Locate the cell with the specified text and output its (X, Y) center coordinate. 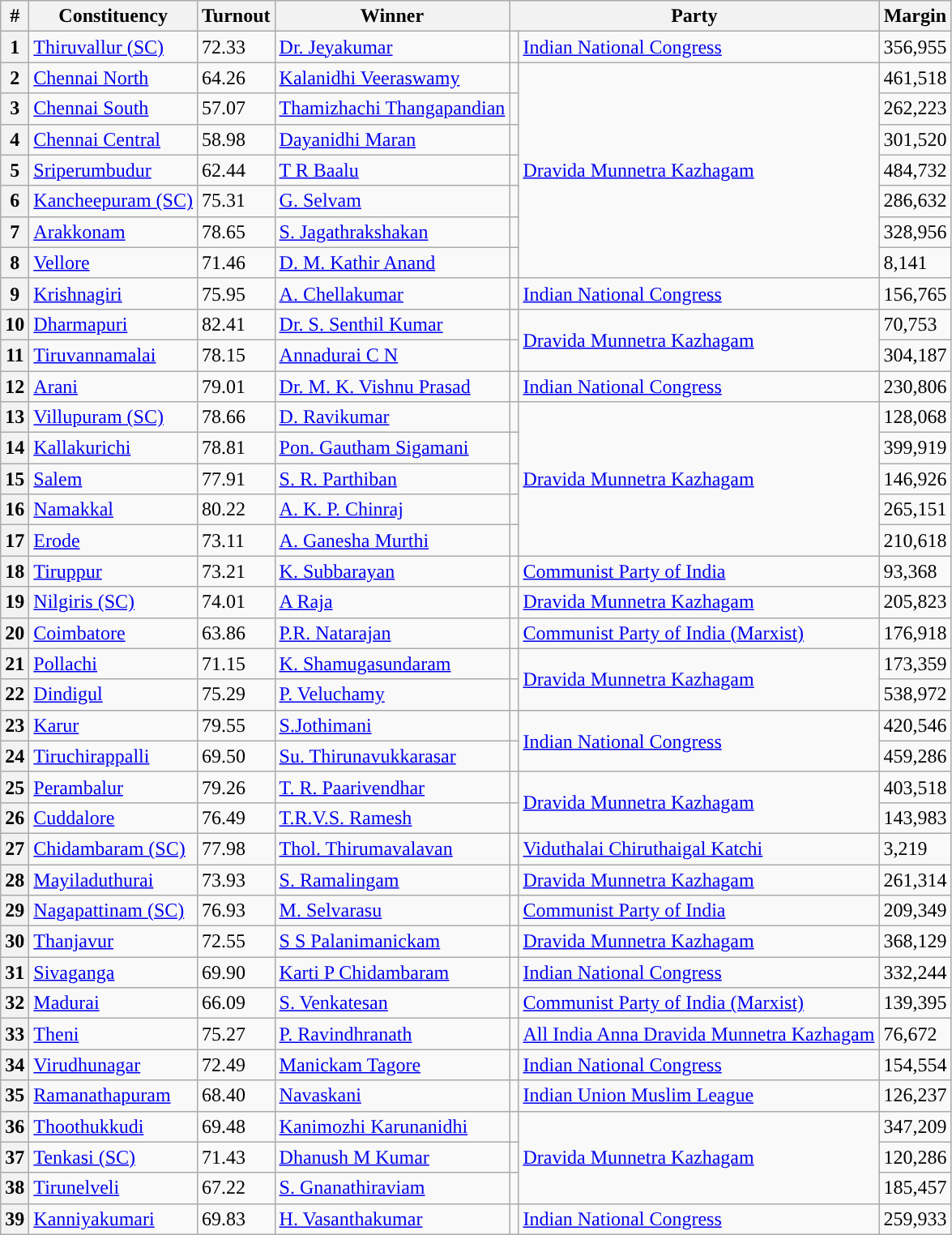
8 (15, 263)
Kalanidhi Veeraswamy (392, 78)
A. K. P. Chinraj (392, 510)
Pon. Gautham Sigamani (392, 448)
Nilgiris (SC) (113, 602)
77.91 (236, 479)
S S Palanimanickam (392, 942)
403,518 (916, 787)
69.50 (236, 756)
Indian Union Muslim League (698, 1096)
368,129 (916, 942)
71.43 (236, 1157)
28 (15, 879)
7 (15, 232)
93,368 (916, 571)
S. Venkatesan (392, 1003)
73.11 (236, 541)
25 (15, 787)
A. Chellakumar (392, 293)
Coimbatore (113, 633)
P.R. Natarajan (392, 633)
57.07 (236, 109)
Nagapattinam (SC) (113, 911)
P. Ravindhranath (392, 1034)
33 (15, 1034)
286,632 (916, 201)
2 (15, 78)
209,349 (916, 911)
76.49 (236, 818)
Navaskani (392, 1096)
78.66 (236, 417)
9 (15, 293)
Villupuram (SC) (113, 417)
A Raja (392, 602)
461,518 (916, 78)
10 (15, 324)
Ramanathapuram (113, 1096)
128,068 (916, 417)
35 (15, 1096)
Mayiladuthurai (113, 879)
Annadurai C N (392, 355)
Dhanush M Kumar (392, 1157)
Dr. M. K. Vishnu Prasad (392, 387)
20 (15, 633)
72.49 (236, 1065)
22 (15, 694)
261,314 (916, 879)
27 (15, 848)
66.09 (236, 1003)
75.95 (236, 293)
Turnout (236, 16)
332,244 (916, 972)
146,926 (916, 479)
73.21 (236, 571)
77.98 (236, 848)
Kallakurichi (113, 448)
T.R.V.S. Ramesh (392, 818)
A. Ganesha Murthi (392, 541)
79.26 (236, 787)
Namakkal (113, 510)
K. Subbarayan (392, 571)
75.27 (236, 1034)
3,219 (916, 848)
74.01 (236, 602)
75.29 (236, 694)
120,286 (916, 1157)
262,223 (916, 109)
30 (15, 942)
347,209 (916, 1126)
Thoothukkudi (113, 1126)
Karur (113, 725)
K. Shamugasundaram (392, 664)
Kancheepuram (SC) (113, 201)
58.98 (236, 139)
304,187 (916, 355)
26 (15, 818)
19 (15, 602)
173,359 (916, 664)
29 (15, 911)
72.33 (236, 47)
Tiruchirappalli (113, 756)
69.90 (236, 972)
11 (15, 355)
Madurai (113, 1003)
36 (15, 1126)
18 (15, 571)
484,732 (916, 170)
70,753 (916, 324)
265,151 (916, 510)
# (15, 16)
Cuddalore (113, 818)
78.65 (236, 232)
17 (15, 541)
32 (15, 1003)
68.40 (236, 1096)
Su. Thirunavukkarasar (392, 756)
34 (15, 1065)
S.Jothimani (392, 725)
1 (15, 47)
Arani (113, 387)
23 (15, 725)
M. Selvarasu (392, 911)
78.81 (236, 448)
Kanniyakumari (113, 1219)
H. Vasanthakumar (392, 1219)
24 (15, 756)
15 (15, 479)
80.22 (236, 510)
Sivaganga (113, 972)
76.93 (236, 911)
328,956 (916, 232)
38 (15, 1188)
64.26 (236, 78)
73.93 (236, 879)
67.22 (236, 1188)
Constituency (113, 16)
79.55 (236, 725)
210,618 (916, 541)
Erode (113, 541)
Dharmapuri (113, 324)
D. M. Kathir Anand (392, 263)
S. R. Parthiban (392, 479)
82.41 (236, 324)
72.55 (236, 942)
Thanjavur (113, 942)
356,955 (916, 47)
Chidambaram (SC) (113, 848)
399,919 (916, 448)
S. Jagathrakshakan (392, 232)
Theni (113, 1034)
S. Ramalingam (392, 879)
Pollachi (113, 664)
154,554 (916, 1065)
39 (15, 1219)
420,546 (916, 725)
D. Ravikumar (392, 417)
Arakkonam (113, 232)
Perambalur (113, 787)
Dr. Jeyakumar (392, 47)
459,286 (916, 756)
78.15 (236, 355)
Chennai North (113, 78)
185,457 (916, 1188)
Tiruvannamalai (113, 355)
T. R. Paarivendhar (392, 787)
S. Gnanathiraviam (392, 1188)
139,395 (916, 1003)
Chennai Central (113, 139)
71.15 (236, 664)
63.86 (236, 633)
Thamizhachi Thangapandian (392, 109)
Thol. Thirumavalavan (392, 848)
69.83 (236, 1219)
205,823 (916, 602)
16 (15, 510)
All India Anna Dravida Munnetra Kazhagam (698, 1034)
Thiruvallur (SC) (113, 47)
Dayanidhi Maran (392, 139)
75.31 (236, 201)
79.01 (236, 387)
Margin (916, 16)
538,972 (916, 694)
3 (15, 109)
G. Selvam (392, 201)
Winner (392, 16)
259,933 (916, 1219)
Vellore (113, 263)
31 (15, 972)
T R Baalu (392, 170)
301,520 (916, 139)
126,237 (916, 1096)
Tirunelveli (113, 1188)
Krishnagiri (113, 293)
14 (15, 448)
21 (15, 664)
176,918 (916, 633)
Manickam Tagore (392, 1065)
Kanimozhi Karunanidhi (392, 1126)
6 (15, 201)
8,141 (916, 263)
4 (15, 139)
Party (694, 16)
230,806 (916, 387)
Tenkasi (SC) (113, 1157)
Dr. S. Senthil Kumar (392, 324)
Salem (113, 479)
Viduthalai Chiruthaigal Katchi (698, 848)
Karti P Chidambaram (392, 972)
Sriperumbudur (113, 170)
P. Veluchamy (392, 694)
Dindigul (113, 694)
13 (15, 417)
Virudhunagar (113, 1065)
37 (15, 1157)
71.46 (236, 263)
76,672 (916, 1034)
Tiruppur (113, 571)
156,765 (916, 293)
5 (15, 170)
62.44 (236, 170)
143,983 (916, 818)
69.48 (236, 1126)
Chennai South (113, 109)
12 (15, 387)
